Determine the [x, y] coordinate at the center of the cell enclosing the given text.  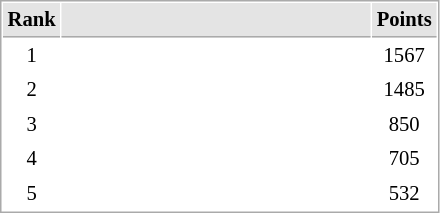
1 [32, 56]
4 [32, 158]
3 [32, 124]
850 [404, 124]
5 [32, 194]
Points [404, 20]
2 [32, 90]
1567 [404, 56]
705 [404, 158]
532 [404, 194]
1485 [404, 90]
Rank [32, 20]
